Determine the [X, Y] coordinate at the center of the cell enclosing the given text.  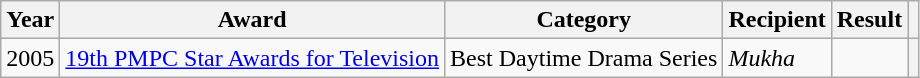
2005 [30, 58]
Award [252, 20]
Year [30, 20]
19th PMPC Star Awards for Television [252, 58]
Category [584, 20]
Result [869, 20]
Mukha [777, 58]
Best Daytime Drama Series [584, 58]
Recipient [777, 20]
